Determine the [x, y] coordinate at the center of the cell enclosing the given text.  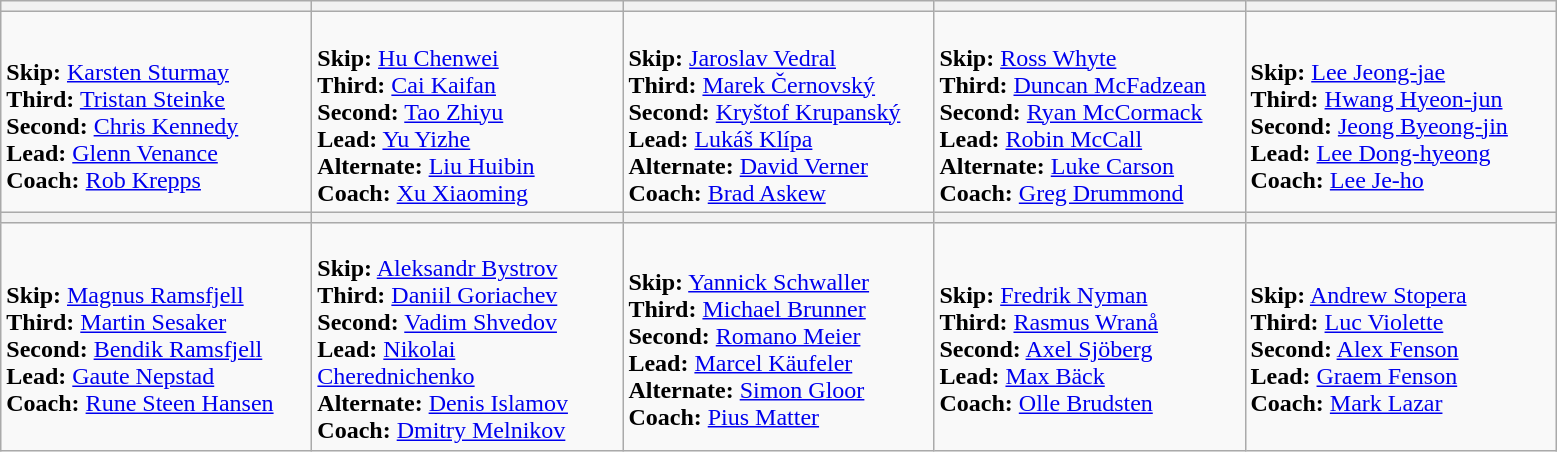
Skip: Karsten Sturmay Third: Tristan Steinke Second: Chris Kennedy Lead: Glenn Venance Coach: Rob Krepps [156, 112]
Skip: Hu Chenwei Third: Cai Kaifan Second: Tao Zhiyu Lead: Yu Yizhe Alternate: Liu Huibin Coach: Xu Xiaoming [468, 112]
Skip: Fredrik Nyman Third: Rasmus Wranå Second: Axel Sjöberg Lead: Max Bäck Coach: Olle Brudsten [1090, 336]
Skip: Aleksandr Bystrov Third: Daniil Goriachev Second: Vadim Shvedov Lead: Nikolai Cherednichenko Alternate: Denis Islamov Coach: Dmitry Melnikov [468, 336]
Skip: Lee Jeong-jae Third: Hwang Hyeon-jun Second: Jeong Byeong-jin Lead: Lee Dong-hyeong Coach: Lee Je-ho [1400, 112]
Skip: Andrew Stopera Third: Luc Violette Second: Alex Fenson Lead: Graem Fenson Coach: Mark Lazar [1400, 336]
Skip: Jaroslav Vedral Third: Marek Černovský Second: Kryštof Krupanský Lead: Lukáš Klípa Alternate: David Verner Coach: Brad Askew [778, 112]
Skip: Magnus Ramsfjell Third: Martin Sesaker Second: Bendik Ramsfjell Lead: Gaute Nepstad Coach: Rune Steen Hansen [156, 336]
Skip: Yannick Schwaller Third: Michael Brunner Second: Romano Meier Lead: Marcel Käufeler Alternate: Simon Gloor Coach: Pius Matter [778, 336]
Skip: Ross Whyte Third: Duncan McFadzean Second: Ryan McCormack Lead: Robin McCall Alternate: Luke Carson Coach: Greg Drummond [1090, 112]
